Provide the (x, y) coordinate of the cell's center where the given text is located.  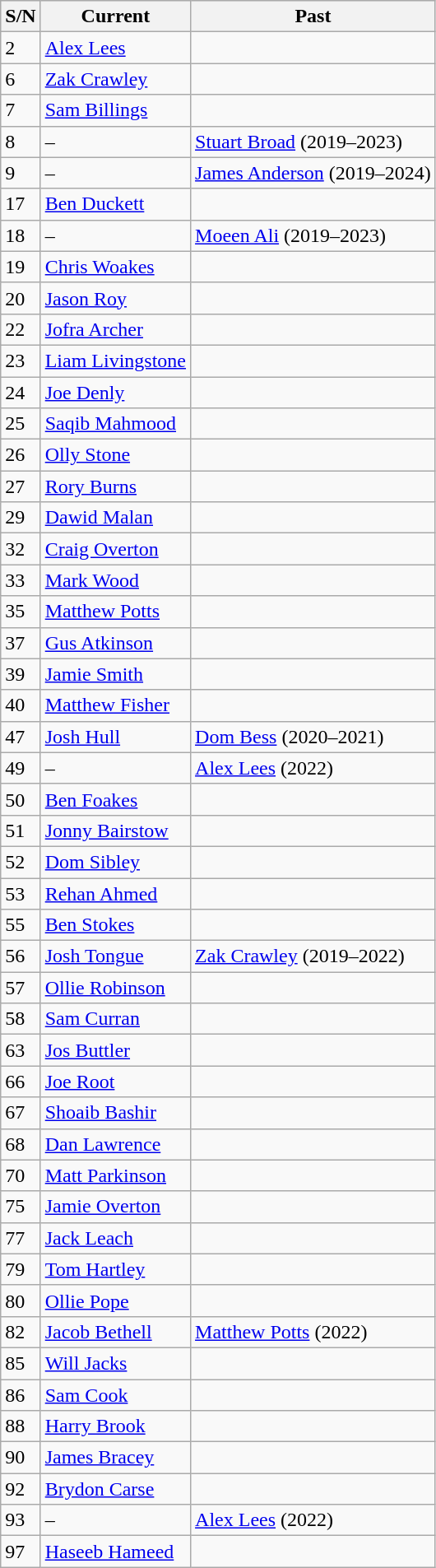
85 (21, 1363)
35 (21, 612)
52 (21, 862)
55 (21, 925)
Haseeb Hameed (115, 1552)
James Bracey (115, 1458)
Moeen Ali (2019–2023) (313, 235)
Jos Buttler (115, 1050)
Josh Hull (115, 737)
Alex Lees (115, 48)
86 (21, 1395)
93 (21, 1520)
17 (21, 204)
Ollie Pope (115, 1300)
Olly Stone (115, 455)
Jofra Archer (115, 329)
63 (21, 1050)
Joe Denly (115, 393)
Sam Curran (115, 1019)
Saqib Mahmood (115, 424)
90 (21, 1458)
8 (21, 142)
32 (21, 549)
49 (21, 768)
56 (21, 956)
Chris Woakes (115, 267)
Dom Bess (2020–2021) (313, 737)
40 (21, 705)
77 (21, 1238)
18 (21, 235)
Will Jacks (115, 1363)
37 (21, 643)
S/N (21, 16)
67 (21, 1113)
47 (21, 737)
39 (21, 674)
88 (21, 1426)
Zak Crawley (2019–2022) (313, 956)
Gus Atkinson (115, 643)
33 (21, 580)
Brydon Carse (115, 1489)
26 (21, 455)
24 (21, 393)
Rehan Ahmed (115, 893)
57 (21, 988)
82 (21, 1332)
53 (21, 893)
Joe Root (115, 1082)
Dawid Malan (115, 518)
Jamie Smith (115, 674)
Sam Cook (115, 1395)
23 (21, 361)
Harry Brook (115, 1426)
Dom Sibley (115, 862)
Matt Parkinson (115, 1175)
Past (313, 16)
Dan Lawrence (115, 1144)
Jamie Overton (115, 1207)
Current (115, 16)
James Anderson (2019–2024) (313, 173)
Josh Tongue (115, 956)
9 (21, 173)
Ollie Robinson (115, 988)
Jonny Bairstow (115, 831)
Jack Leach (115, 1238)
50 (21, 799)
Matthew Fisher (115, 705)
66 (21, 1082)
Sam Billings (115, 110)
Tom Hartley (115, 1269)
79 (21, 1269)
51 (21, 831)
70 (21, 1175)
58 (21, 1019)
Jason Roy (115, 298)
Ben Duckett (115, 204)
92 (21, 1489)
27 (21, 486)
Rory Burns (115, 486)
Stuart Broad (2019–2023) (313, 142)
Ben Foakes (115, 799)
68 (21, 1144)
7 (21, 110)
2 (21, 48)
Matthew Potts (115, 612)
29 (21, 518)
25 (21, 424)
Ben Stokes (115, 925)
80 (21, 1300)
Jacob Bethell (115, 1332)
97 (21, 1552)
Zak Crawley (115, 79)
75 (21, 1207)
22 (21, 329)
Mark Wood (115, 580)
Craig Overton (115, 549)
6 (21, 79)
Matthew Potts (2022) (313, 1332)
Liam Livingstone (115, 361)
19 (21, 267)
Shoaib Bashir (115, 1113)
20 (21, 298)
